Determine the [X, Y] coordinate at the center of the cell enclosing the given text.  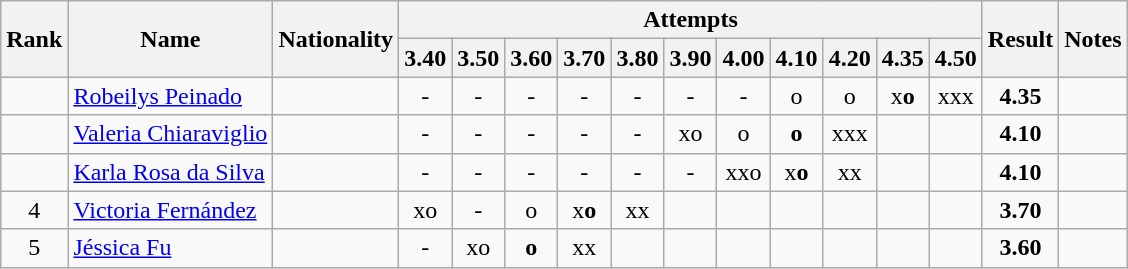
3.80 [638, 58]
4.20 [850, 58]
Result [1020, 39]
Karla Rosa da Silva [170, 172]
Rank [34, 39]
4.50 [956, 58]
Nationality [336, 39]
5 [34, 248]
Victoria Fernández [170, 210]
xxo [744, 172]
Attempts [691, 20]
Robeilys Peinado [170, 96]
3.40 [426, 58]
3.50 [478, 58]
Jéssica Fu [170, 248]
4.00 [744, 58]
Notes [1093, 39]
4 [34, 210]
Valeria Chiaraviglio [170, 134]
3.90 [690, 58]
Name [170, 39]
